Return the [X, Y] coordinate for the center point of the cell that contains the specified text.  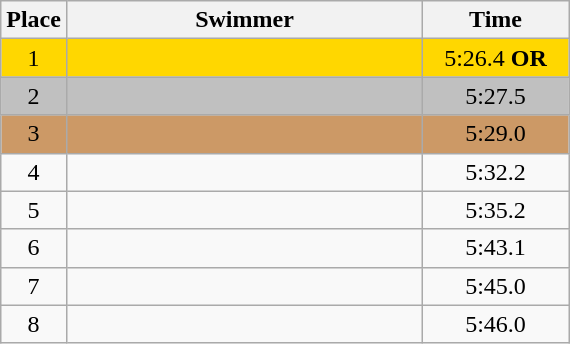
Time [496, 20]
5:46.0 [496, 324]
8 [34, 324]
4 [34, 172]
Swimmer [244, 20]
5:43.1 [496, 248]
3 [34, 134]
5:26.4 OR [496, 58]
5 [34, 210]
Place [34, 20]
5:45.0 [496, 286]
5:27.5 [496, 96]
5:35.2 [496, 210]
5:32.2 [496, 172]
7 [34, 286]
5:29.0 [496, 134]
1 [34, 58]
2 [34, 96]
6 [34, 248]
